Locate the cell with the specified text and output its (x, y) center coordinate. 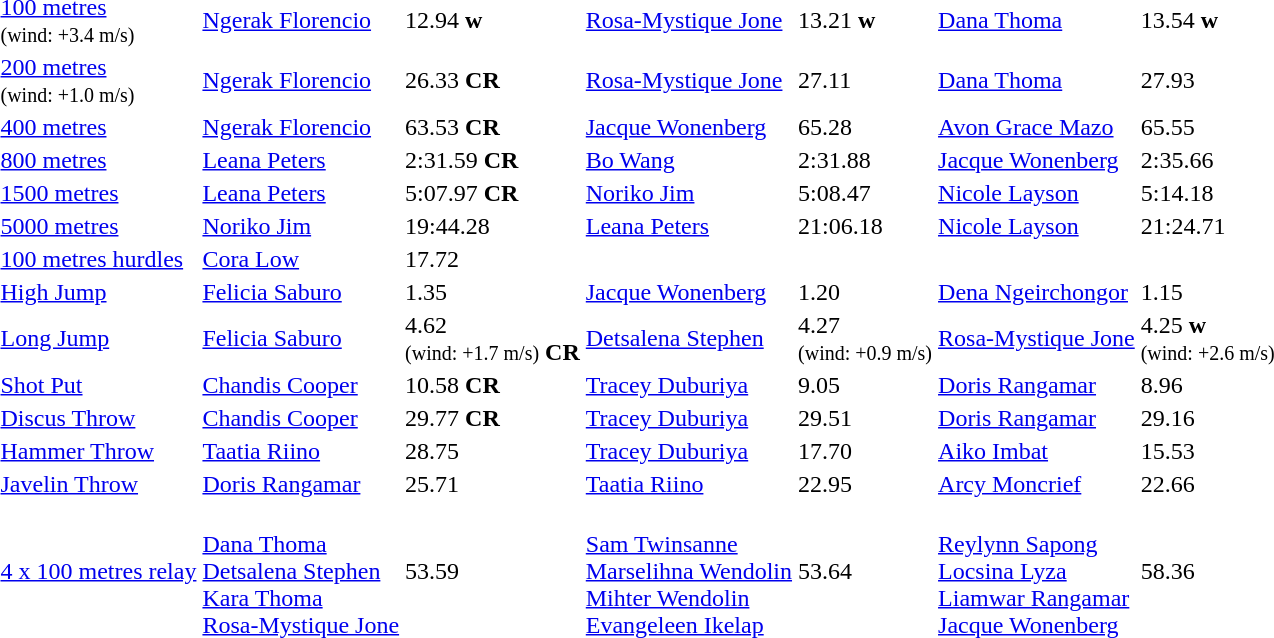
17.70 (866, 451)
65.28 (866, 127)
19:44.28 (493, 226)
5:08.47 (866, 193)
9.05 (866, 385)
2:31.88 (866, 160)
26.33 CR (493, 80)
Bo Wang (688, 160)
Cora Low (301, 259)
2:31.59 CR (493, 160)
Detsalena Stephen (688, 338)
17.72 (493, 259)
Dana Thoma (1037, 80)
25.71 (493, 484)
22.95 (866, 484)
1.20 (866, 292)
21:06.18 (866, 226)
4.62 (wind: +1.7 m/s) CR (493, 338)
Dena Ngeirchongor (1037, 292)
28.75 (493, 451)
Aiko Imbat (1037, 451)
Avon Grace Mazo (1037, 127)
Arcy Moncrief (1037, 484)
29.77 CR (493, 418)
27.11 (866, 80)
5:07.97 CR (493, 193)
10.58 CR (493, 385)
4.27 (wind: +0.9 m/s) (866, 338)
63.53 CR (493, 127)
1.35 (493, 292)
29.51 (866, 418)
